Search for the cell housing the specified text and yield its (X, Y) center coordinate. 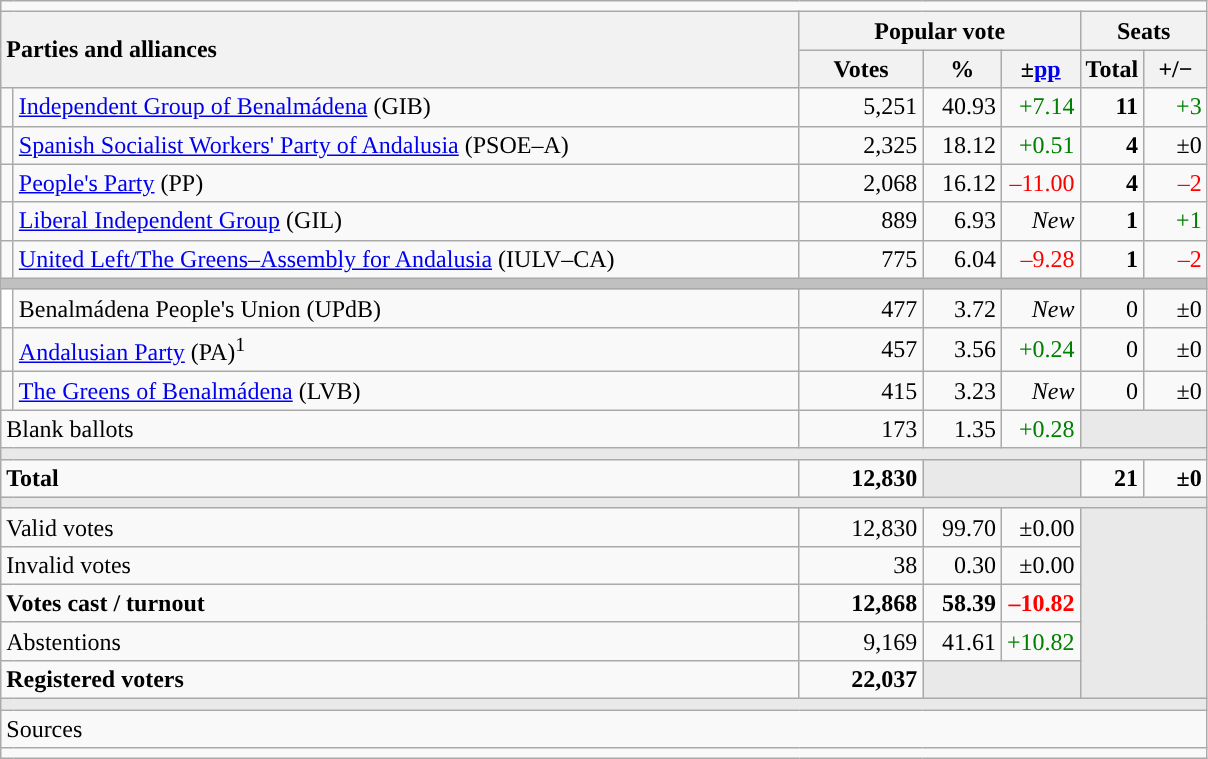
Blank ballots (400, 429)
775 (861, 259)
3.56 (962, 350)
–11.00 (1040, 183)
±pp (1040, 69)
Votes (861, 69)
9,169 (861, 641)
+3 (1176, 107)
Sources (604, 729)
12,868 (861, 603)
41.61 (962, 641)
+0.51 (1040, 145)
173 (861, 429)
Popular vote (940, 31)
+0.24 (1040, 350)
+/− (1176, 69)
58.39 (962, 603)
3.23 (962, 391)
5,251 (861, 107)
+0.28 (1040, 429)
The Greens of Benalmádena (LVB) (406, 391)
2,068 (861, 183)
+7.14 (1040, 107)
40.93 (962, 107)
3.72 (962, 308)
21 (1112, 478)
Spanish Socialist Workers' Party of Andalusia (PSOE–A) (406, 145)
–10.82 (1040, 603)
Valid votes (400, 527)
0.30 (962, 565)
–9.28 (1040, 259)
415 (861, 391)
6.93 (962, 221)
889 (861, 221)
+1 (1176, 221)
457 (861, 350)
United Left/The Greens–Assembly for Andalusia (IULV–CA) (406, 259)
Benalmádena People's Union (UPdB) (406, 308)
1.35 (962, 429)
Votes cast / turnout (400, 603)
11 (1112, 107)
2,325 (861, 145)
16.12 (962, 183)
Seats (1144, 31)
Invalid votes (400, 565)
Registered voters (400, 679)
99.70 (962, 527)
477 (861, 308)
22,037 (861, 679)
Independent Group of Benalmádena (GIB) (406, 107)
Andalusian Party (PA)1 (406, 350)
Parties and alliances (400, 50)
+10.82 (1040, 641)
Liberal Independent Group (GIL) (406, 221)
People's Party (PP) (406, 183)
18.12 (962, 145)
6.04 (962, 259)
% (962, 69)
Abstentions (400, 641)
38 (861, 565)
